Find where the given text appears and provide that cell's center as (X, Y) coordinate. 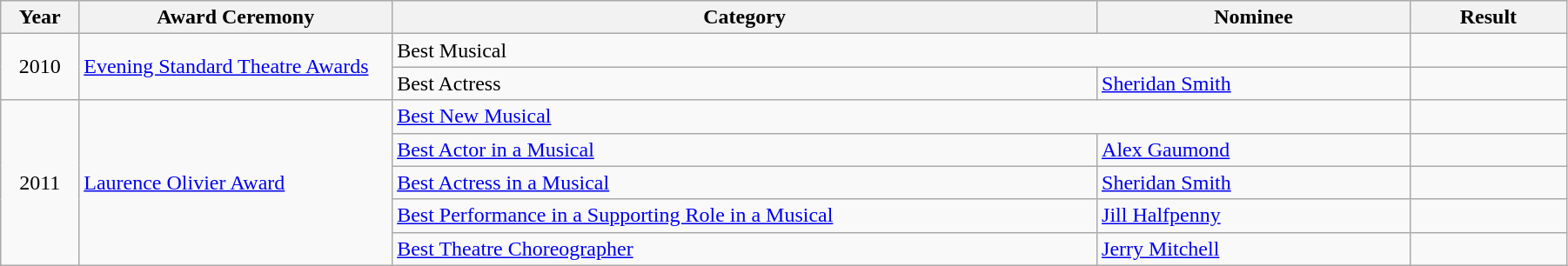
Jill Halfpenny (1254, 216)
Evening Standard Theatre Awards (236, 67)
Laurence Olivier Award (236, 183)
Best Actress in a Musical (745, 183)
Best Actor in a Musical (745, 150)
Best Theatre Choreographer (745, 249)
Best Musical (901, 50)
Jerry Mitchell (1254, 249)
Best Performance in a Supporting Role in a Musical (745, 216)
2010 (40, 67)
Best Actress (745, 83)
Category (745, 17)
2011 (40, 183)
Alex Gaumond (1254, 150)
Result (1488, 17)
Year (40, 17)
Nominee (1254, 17)
Best New Musical (901, 116)
Award Ceremony (236, 17)
